Determine the (X, Y) coordinate at the center of the cell enclosing the given text.  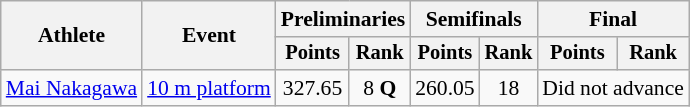
Event (209, 36)
Did not advance (613, 88)
8 Q (380, 88)
327.65 (313, 88)
Athlete (72, 36)
Preliminaries (343, 19)
Mai Nakagawa (72, 88)
260.05 (444, 88)
Semifinals (474, 19)
10 m platform (209, 88)
18 (509, 88)
Final (613, 19)
